Scan for the cell matching the given text and deliver its [X, Y] coordinate at center. 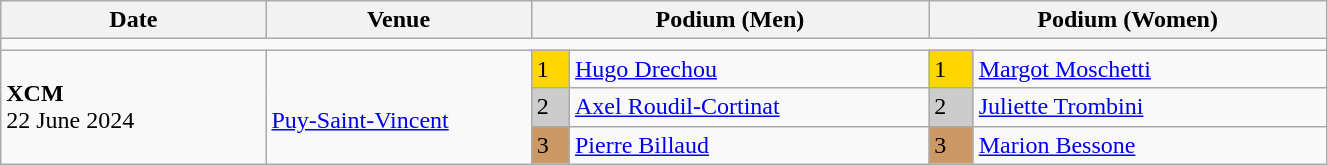
Marion Bessone [1150, 145]
Margot Moschetti [1150, 69]
Date [134, 20]
Hugo Drechou [748, 69]
Venue [398, 20]
Pierre Billaud [748, 145]
XCM 22 June 2024 [134, 107]
Puy-Saint-Vincent [398, 107]
Juliette Trombini [1150, 107]
Axel Roudil-Cortinat [748, 107]
Podium (Men) [730, 20]
Podium (Women) [1128, 20]
